From the cell containing the given text, extract its center point as (x, y) coordinate. 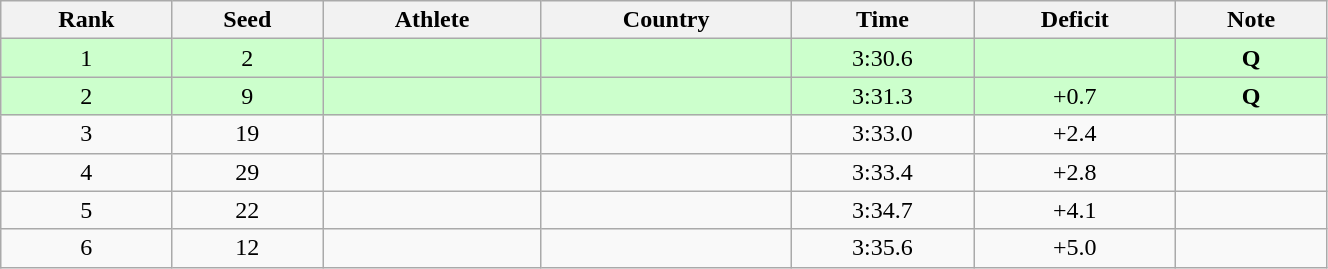
Country (666, 20)
22 (248, 210)
3:31.3 (882, 96)
3:35.6 (882, 248)
5 (86, 210)
3:34.7 (882, 210)
Note (1252, 20)
3:30.6 (882, 58)
Rank (86, 20)
19 (248, 134)
6 (86, 248)
Time (882, 20)
12 (248, 248)
3:33.0 (882, 134)
+5.0 (1075, 248)
3:33.4 (882, 172)
Athlete (432, 20)
1 (86, 58)
+0.7 (1075, 96)
Deficit (1075, 20)
+4.1 (1075, 210)
3 (86, 134)
4 (86, 172)
Seed (248, 20)
29 (248, 172)
+2.4 (1075, 134)
+2.8 (1075, 172)
9 (248, 96)
